Pinpoint the cell where the given text exists, returning its [x, y] midpoint coordinate. 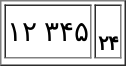
۲۴ [108, 31]
۱۲ ۳۴۵ [48, 31]
